From the cell containing the given text, extract its center point as (x, y) coordinate. 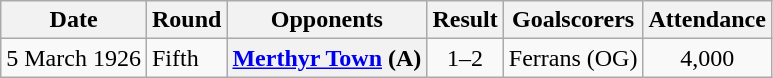
1–2 (465, 58)
5 March 1926 (74, 58)
Attendance (707, 20)
Goalscorers (573, 20)
Fifth (186, 58)
Result (465, 20)
Opponents (327, 20)
4,000 (707, 58)
Round (186, 20)
Merthyr Town (A) (327, 58)
Ferrans (OG) (573, 58)
Date (74, 20)
